Provide the [x, y] coordinate of the cell's center where the given text is located.  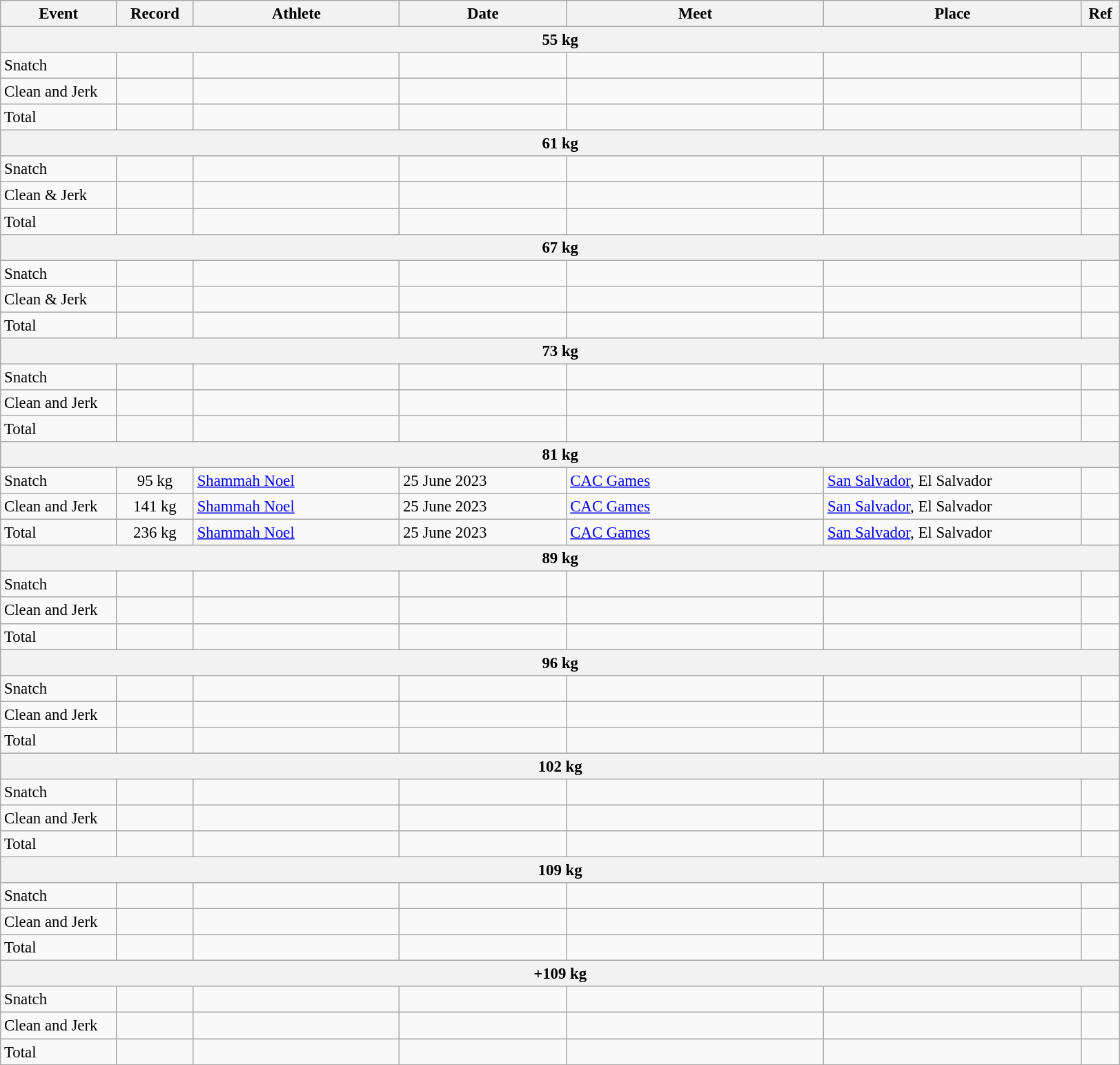
Event [59, 14]
61 kg [560, 144]
Record [155, 14]
67 kg [560, 247]
109 kg [560, 870]
141 kg [155, 507]
Meet [696, 14]
89 kg [560, 558]
+109 kg [560, 974]
81 kg [560, 455]
Date [483, 14]
95 kg [155, 481]
102 kg [560, 766]
Athlete [296, 14]
236 kg [155, 533]
96 kg [560, 663]
Place [952, 14]
73 kg [560, 351]
55 kg [560, 40]
Ref [1101, 14]
